Detect which cell encompasses the target text, then output its (X, Y) center coordinate. 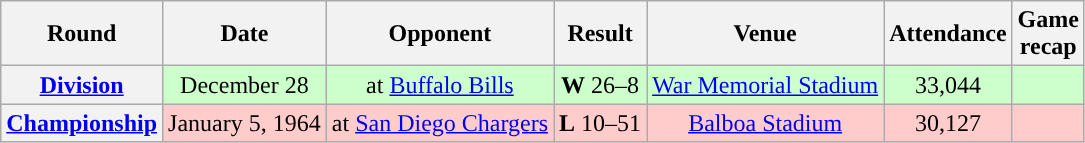
30,127 (948, 123)
Date (245, 34)
Balboa Stadium (766, 123)
Venue (766, 34)
33,044 (948, 85)
at Buffalo Bills (440, 85)
Championship (82, 123)
War Memorial Stadium (766, 85)
Attendance (948, 34)
at San Diego Chargers (440, 123)
W 26–8 (600, 85)
Division (82, 85)
Result (600, 34)
December 28 (245, 85)
Round (82, 34)
January 5, 1964 (245, 123)
Opponent (440, 34)
L 10–51 (600, 123)
Gamerecap (1048, 34)
